Return the [X, Y] coordinate for the center point of the cell that contains the specified text.  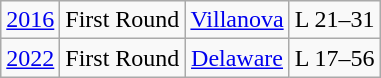
Delaware [237, 58]
L 17–56 [334, 58]
2022 [30, 58]
2016 [30, 20]
Villanova [237, 20]
L 21–31 [334, 20]
